Pinpoint the cell where the given text exists, returning its [X, Y] midpoint coordinate. 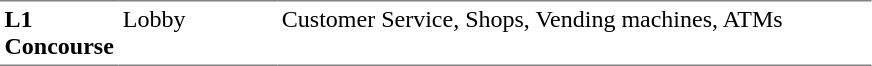
Customer Service, Shops, Vending machines, ATMs [574, 33]
Lobby [198, 33]
L1Concourse [59, 33]
